Search for the cell housing the specified text and yield its (x, y) center coordinate. 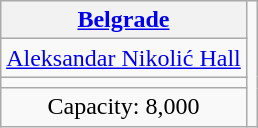
Belgrade (124, 20)
Aleksandar Nikolić Hall (124, 58)
Capacity: 8,000 (124, 107)
